From the cell containing the given text, extract its center point as [X, Y] coordinate. 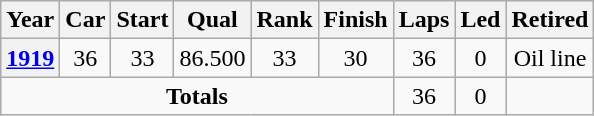
Laps [424, 20]
Finish [356, 20]
Qual [212, 20]
86.500 [212, 58]
Car [86, 20]
Oil line [550, 58]
Totals [197, 96]
Rank [284, 20]
Retired [550, 20]
Year [30, 20]
Led [480, 20]
30 [356, 58]
Start [142, 20]
1919 [30, 58]
